Output the (X, Y) coordinate of the center of the cell containing the given text.  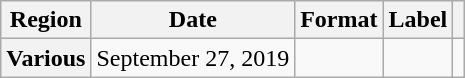
Label (418, 20)
Various (46, 58)
Region (46, 20)
September 27, 2019 (193, 58)
Date (193, 20)
Format (339, 20)
